Provide the [x, y] coordinate of the cell's center where the given text is located.  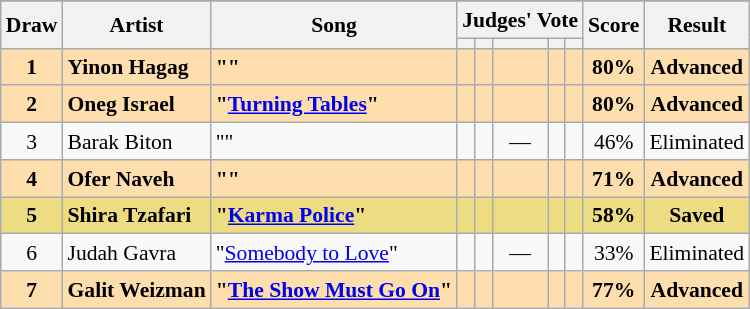
4 [32, 178]
Result [696, 24]
Galit Weizman [136, 290]
5 [32, 216]
Artist [136, 24]
77% [614, 290]
Draw [32, 24]
"Turning Tables" [334, 104]
6 [32, 252]
"The Show Must Go On" [334, 290]
Oneg Israel [136, 104]
71% [614, 178]
Saved [696, 216]
Shira Tzafari [136, 216]
Score [614, 24]
46% [614, 142]
33% [614, 252]
7 [32, 290]
"Karma Police" [334, 216]
Judah Gavra [136, 252]
58% [614, 216]
1 [32, 66]
3 [32, 142]
Judges' Vote [520, 20]
"Somebody to Love" [334, 252]
2 [32, 104]
Song [334, 24]
Barak Biton [136, 142]
Ofer Naveh [136, 178]
Yinon Hagag [136, 66]
